Locate the cell with the specified text and output its [X, Y] center coordinate. 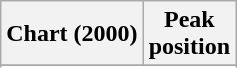
Chart (2000) [72, 34]
Peakposition [189, 34]
